Return (x, y) of the center of cell containing provided text 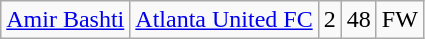
48 (358, 20)
Atlanta United FC (224, 20)
Amir Bashti (66, 20)
2 (330, 20)
FW (400, 20)
